Return the [X, Y] coordinate for the center point of the cell that contains the specified text.  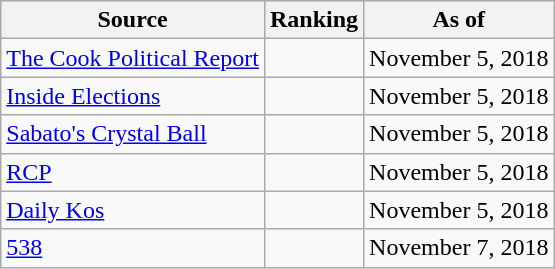
November 7, 2018 [459, 248]
Ranking [314, 20]
As of [459, 20]
RCP [133, 172]
Sabato's Crystal Ball [133, 134]
Daily Kos [133, 210]
Source [133, 20]
538 [133, 248]
Inside Elections [133, 96]
The Cook Political Report [133, 58]
